Pinpoint the cell where the given text exists, returning its [x, y] midpoint coordinate. 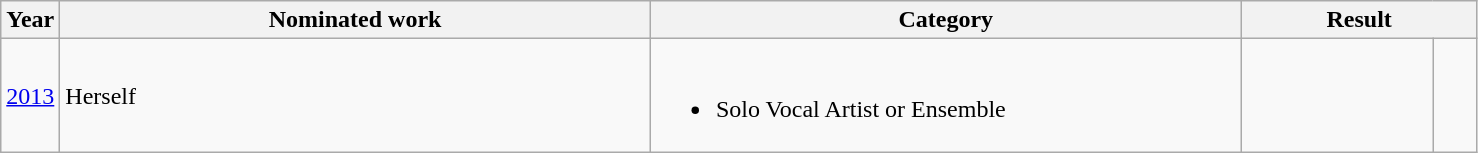
Year [30, 20]
Category [946, 20]
Nominated work [356, 20]
Herself [356, 96]
Solo Vocal Artist or Ensemble [946, 96]
Result [1359, 20]
2013 [30, 96]
